Capture the cell that displays the provided text and extract its [x, y] central coordinate. 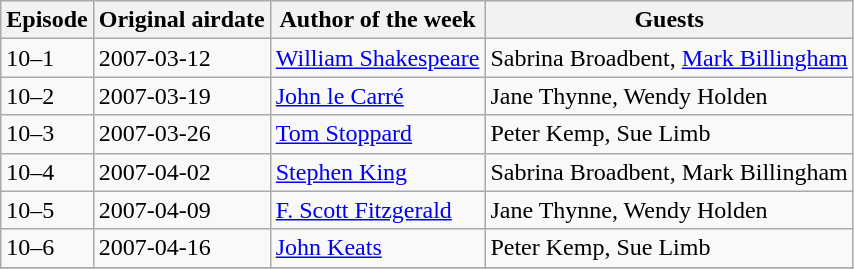
2007-03-12 [182, 58]
10–1 [47, 58]
10–4 [47, 172]
Stephen King [378, 172]
2007-03-26 [182, 134]
William Shakespeare [378, 58]
2007-04-09 [182, 210]
Author of the week [378, 20]
2007-04-02 [182, 172]
Tom Stoppard [378, 134]
10–6 [47, 248]
Guests [669, 20]
Original airdate [182, 20]
10–3 [47, 134]
Episode [47, 20]
John Keats [378, 248]
2007-04-16 [182, 248]
F. Scott Fitzgerald [378, 210]
John le Carré [378, 96]
2007-03-19 [182, 96]
10–5 [47, 210]
10–2 [47, 96]
